From the cell containing the given text, extract its center point as [X, Y] coordinate. 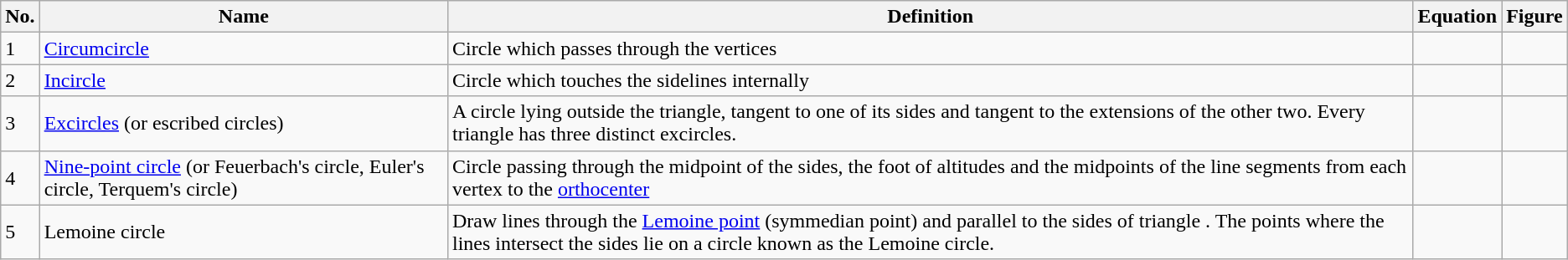
5 [20, 232]
4 [20, 177]
Definition [930, 17]
Circle which touches the sidelines internally [930, 80]
Lemoine circle [243, 232]
Incircle [243, 80]
Figure [1534, 17]
No. [20, 17]
Circle which passes through the vertices [930, 48]
2 [20, 80]
Circle passing through the midpoint of the sides, the foot of altitudes and the midpoints of the line segments from each vertex to the orthocenter [930, 177]
Equation [1457, 17]
Circumcircle [243, 48]
1 [20, 48]
Nine-point circle (or Feuerbach's circle, Euler's circle, Terquem's circle) [243, 177]
3 [20, 124]
Excircles (or escribed circles) [243, 124]
Name [243, 17]
